For the text-containing cell, return its midpoint in (x, y) coordinate format. 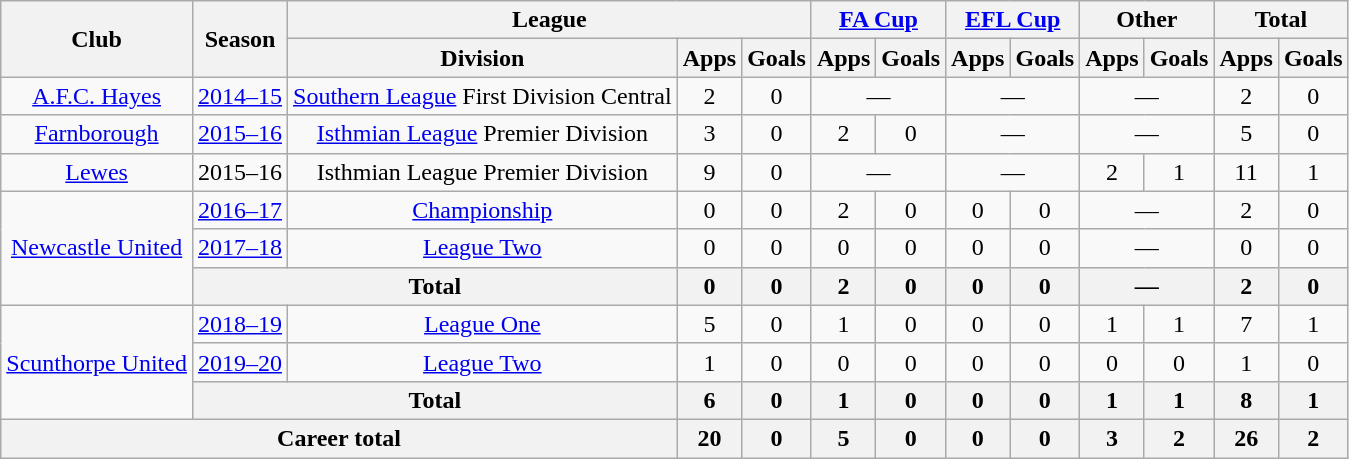
Division (483, 58)
EFL Cup (1013, 20)
A.F.C. Hayes (97, 96)
Scunthorpe United (97, 362)
6 (709, 400)
Season (240, 39)
Newcastle United (97, 248)
Lewes (97, 172)
9 (709, 172)
Championship (483, 210)
Career total (339, 438)
League (550, 20)
11 (1246, 172)
FA Cup (878, 20)
2019–20 (240, 362)
2014–15 (240, 96)
8 (1246, 400)
Club (97, 39)
20 (709, 438)
26 (1246, 438)
Other (1147, 20)
League One (483, 324)
2017–18 (240, 248)
2016–17 (240, 210)
7 (1246, 324)
2018–19 (240, 324)
Southern League First Division Central (483, 96)
Farnborough (97, 134)
